Find where the given text appears and provide that cell's center as [x, y] coordinate. 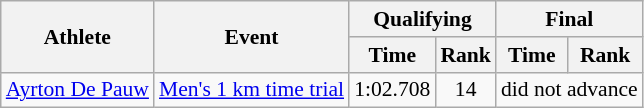
Men's 1 km time trial [252, 90]
Event [252, 36]
Final [570, 19]
did not advance [570, 90]
Qualifying [422, 19]
14 [466, 90]
Ayrton De Pauw [78, 90]
1:02.708 [392, 90]
Athlete [78, 36]
